Determine the [x, y] coordinate at the center of the cell enclosing the given text.  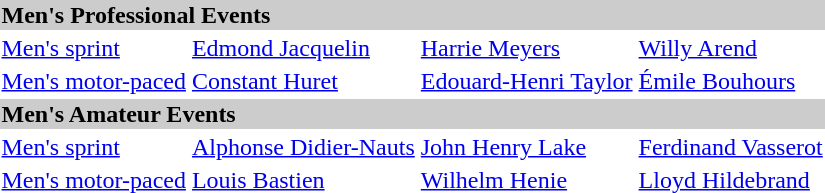
Men's Professional Events [412, 15]
Constant Huret [303, 81]
Men's Amateur Events [412, 114]
Ferdinand Vasserot [730, 147]
Harrie Meyers [526, 48]
Émile Bouhours [730, 81]
Men's motor-paced [94, 81]
John Henry Lake [526, 147]
Edouard-Henri Taylor [526, 81]
Edmond Jacquelin [303, 48]
Willy Arend [730, 48]
Alphonse Didier-Nauts [303, 147]
